Find where the given text appears and provide that cell's center as (x, y) coordinate. 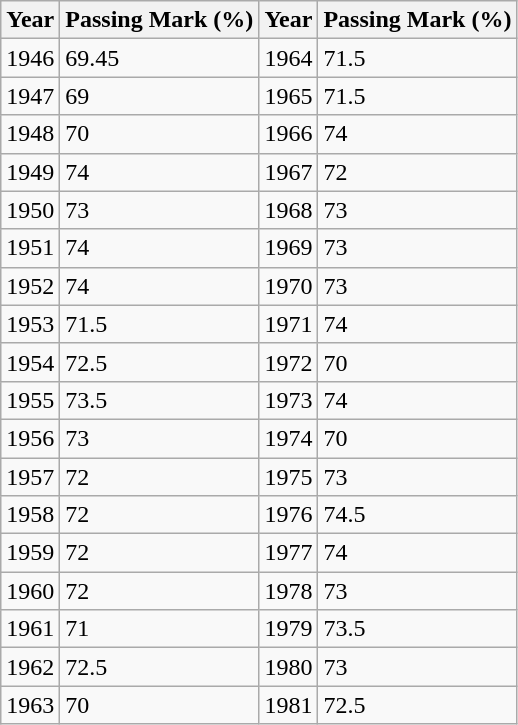
1959 (30, 553)
1963 (30, 705)
1950 (30, 210)
1981 (288, 705)
69 (160, 96)
1957 (30, 477)
1971 (288, 324)
1948 (30, 134)
1951 (30, 248)
1977 (288, 553)
1953 (30, 324)
71 (160, 629)
1955 (30, 400)
1976 (288, 515)
1979 (288, 629)
1968 (288, 210)
1980 (288, 667)
1970 (288, 286)
1954 (30, 362)
1972 (288, 362)
1949 (30, 172)
1964 (288, 58)
1952 (30, 286)
1947 (30, 96)
1966 (288, 134)
1975 (288, 477)
74.5 (418, 515)
1958 (30, 515)
1969 (288, 248)
1956 (30, 438)
1960 (30, 591)
1978 (288, 591)
1965 (288, 96)
1967 (288, 172)
1946 (30, 58)
69.45 (160, 58)
1962 (30, 667)
1961 (30, 629)
1974 (288, 438)
1973 (288, 400)
